Identify which cell holds the provided text, then report its (x, y) central coordinate. 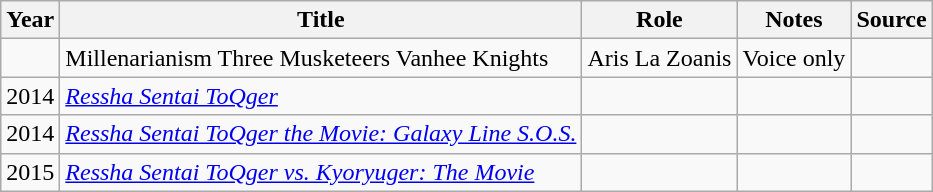
Aris La Zoanis (660, 58)
Year (30, 20)
Voice only (794, 58)
Ressha Sentai ToQger (321, 96)
Role (660, 20)
Title (321, 20)
Ressha Sentai ToQger vs. Kyoryuger: The Movie (321, 172)
Source (892, 20)
Notes (794, 20)
Ressha Sentai ToQger the Movie: Galaxy Line S.O.S. (321, 134)
Millenarianism Three Musketeers Vanhee Knights (321, 58)
2015 (30, 172)
